Scan for the cell matching the given text and deliver its (X, Y) coordinate at center. 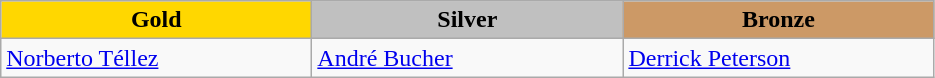
Bronze (778, 20)
Norberto Téllez (156, 58)
Silver (468, 20)
André Bucher (468, 58)
Gold (156, 20)
Derrick Peterson (778, 58)
